Detect which cell encompasses the target text, then output its (x, y) center coordinate. 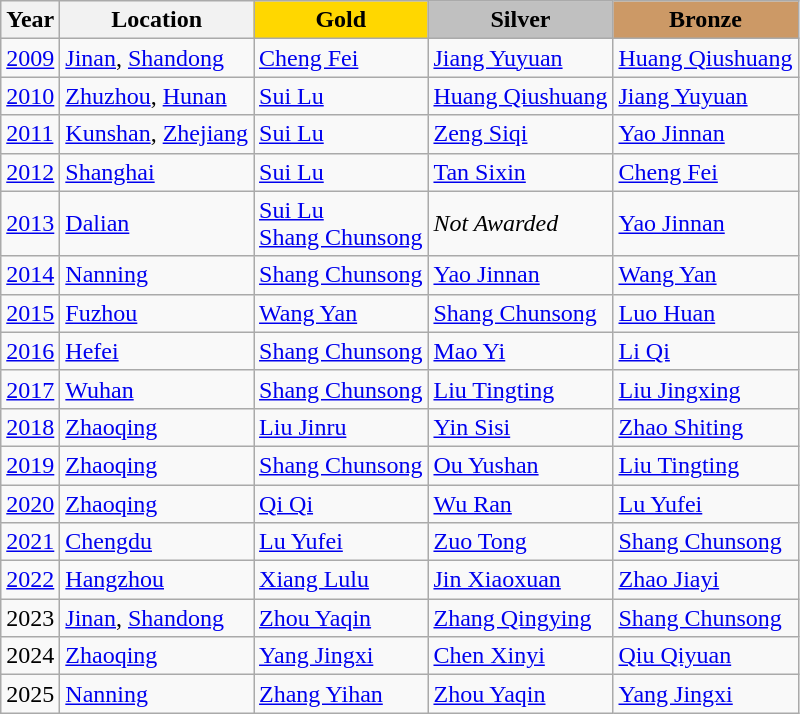
Fuzhou (157, 313)
Li Qi (706, 351)
Qi Qi (341, 503)
Ou Yushan (520, 465)
Wuhan (157, 389)
Yin Sisi (520, 427)
2009 (30, 58)
Zeng Siqi (520, 134)
Jin Xiaoxuan (520, 580)
2023 (30, 618)
Sui LuShang Chunsong (341, 224)
2019 (30, 465)
2011 (30, 134)
Qiu Qiyuan (706, 656)
Zhang Yihan (341, 694)
2013 (30, 224)
2024 (30, 656)
Bronze (706, 20)
Tan Sixin (520, 172)
Silver (520, 20)
Hefei (157, 351)
2012 (30, 172)
Wu Ran (520, 503)
Shanghai (157, 172)
2016 (30, 351)
2017 (30, 389)
Zuo Tong (520, 542)
Liu Jingxing (706, 389)
Gold (341, 20)
Chengdu (157, 542)
2021 (30, 542)
2010 (30, 96)
Hangzhou (157, 580)
Dalian (157, 224)
Location (157, 20)
Luo Huan (706, 313)
2018 (30, 427)
Year (30, 20)
Kunshan, Zhejiang (157, 134)
Liu Jinru (341, 427)
Zhuzhou, Hunan (157, 96)
Not Awarded (520, 224)
Xiang Lulu (341, 580)
2022 (30, 580)
Zhao Jiayi (706, 580)
Mao Yi (520, 351)
2014 (30, 275)
2025 (30, 694)
Zhang Qingying (520, 618)
Zhao Shiting (706, 427)
Chen Xinyi (520, 656)
2015 (30, 313)
2020 (30, 503)
